From the cell containing the given text, extract its center point as [X, Y] coordinate. 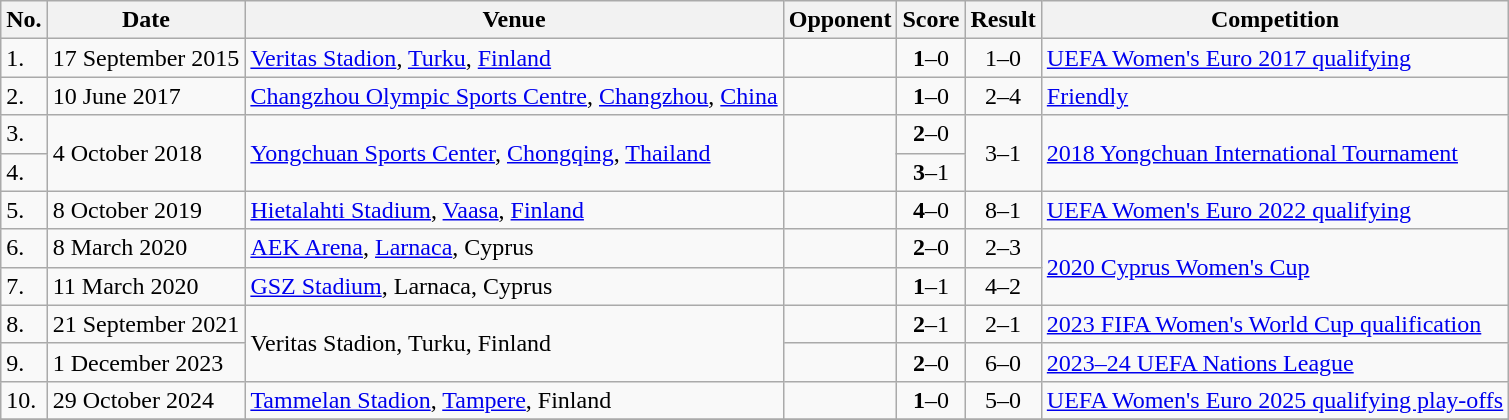
Friendly [1274, 96]
4 October 2018 [146, 153]
8–1 [1003, 210]
Yongchuan Sports Center, Chongqing, Thailand [514, 153]
2. [24, 96]
Hietalahti Stadium, Vaasa, Finland [514, 210]
Competition [1274, 20]
Score [931, 20]
21 September 2021 [146, 324]
1–1 [931, 286]
8 March 2020 [146, 248]
11 March 2020 [146, 286]
2020 Cyprus Women's Cup [1274, 267]
Opponent [840, 20]
29 October 2024 [146, 400]
5. [24, 210]
7. [24, 286]
5–0 [1003, 400]
1 December 2023 [146, 362]
AEK Arena, Larnaca, Cyprus [514, 248]
3. [24, 134]
1. [24, 58]
UEFA Women's Euro 2025 qualifying play-offs [1274, 400]
GSZ Stadium, Larnaca, Cyprus [514, 286]
10. [24, 400]
Tammelan Stadion, Tampere, Finland [514, 400]
Result [1003, 20]
8. [24, 324]
No. [24, 20]
6–0 [1003, 362]
2–3 [1003, 248]
2018 Yongchuan International Tournament [1274, 153]
8 October 2019 [146, 210]
Changzhou Olympic Sports Centre, Changzhou, China [514, 96]
4–0 [931, 210]
UEFA Women's Euro 2017 qualifying [1274, 58]
4–2 [1003, 286]
4. [24, 172]
2–4 [1003, 96]
6. [24, 248]
2023 FIFA Women's World Cup qualification [1274, 324]
17 September 2015 [146, 58]
2023–24 UEFA Nations League [1274, 362]
UEFA Women's Euro 2022 qualifying [1274, 210]
9. [24, 362]
Venue [514, 20]
10 June 2017 [146, 96]
Date [146, 20]
